Return (X, Y) of the center of cell containing provided text 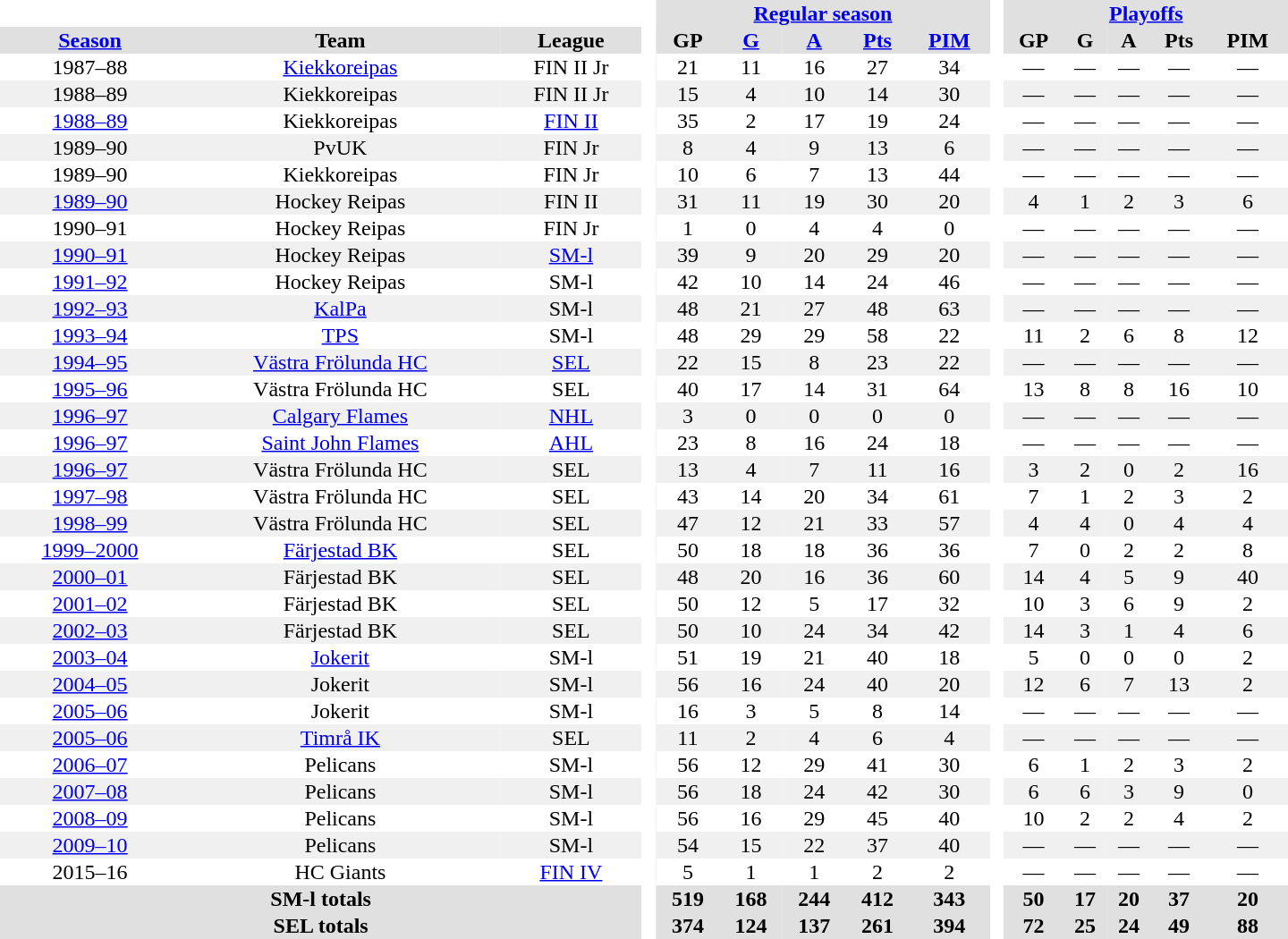
League (572, 40)
1991–92 (89, 282)
Season (89, 40)
1998–99 (89, 523)
FIN IV (572, 872)
60 (949, 577)
45 (878, 818)
57 (949, 523)
343 (949, 899)
2000–01 (89, 577)
1992–93 (89, 309)
2003–04 (89, 657)
Regular season (823, 13)
261 (878, 926)
124 (751, 926)
1993–94 (89, 335)
35 (689, 121)
2004–05 (89, 684)
1999–2000 (89, 550)
58 (878, 335)
Saint John Flames (340, 443)
43 (689, 496)
46 (949, 282)
61 (949, 496)
2009–10 (89, 845)
44 (949, 174)
2001–02 (89, 604)
2007–08 (89, 791)
2015–16 (89, 872)
Team (340, 40)
2006–07 (89, 765)
1995–96 (89, 389)
AHL (572, 443)
1994–95 (89, 362)
KalPa (340, 309)
TPS (340, 335)
394 (949, 926)
88 (1248, 926)
137 (814, 926)
519 (689, 899)
64 (949, 389)
1987–88 (89, 67)
32 (949, 604)
168 (751, 899)
54 (689, 845)
374 (689, 926)
39 (689, 255)
63 (949, 309)
412 (878, 899)
25 (1086, 926)
SEL totals (320, 926)
Calgary Flames (340, 416)
33 (878, 523)
Playoffs (1147, 13)
HC Giants (340, 872)
41 (878, 765)
NHL (572, 416)
SM-l totals (320, 899)
244 (814, 899)
49 (1179, 926)
72 (1034, 926)
1997–98 (89, 496)
2008–09 (89, 818)
2002–03 (89, 630)
47 (689, 523)
PvUK (340, 148)
Timrå IK (340, 738)
51 (689, 657)
